Capture the cell that displays the provided text and extract its [X, Y] central coordinate. 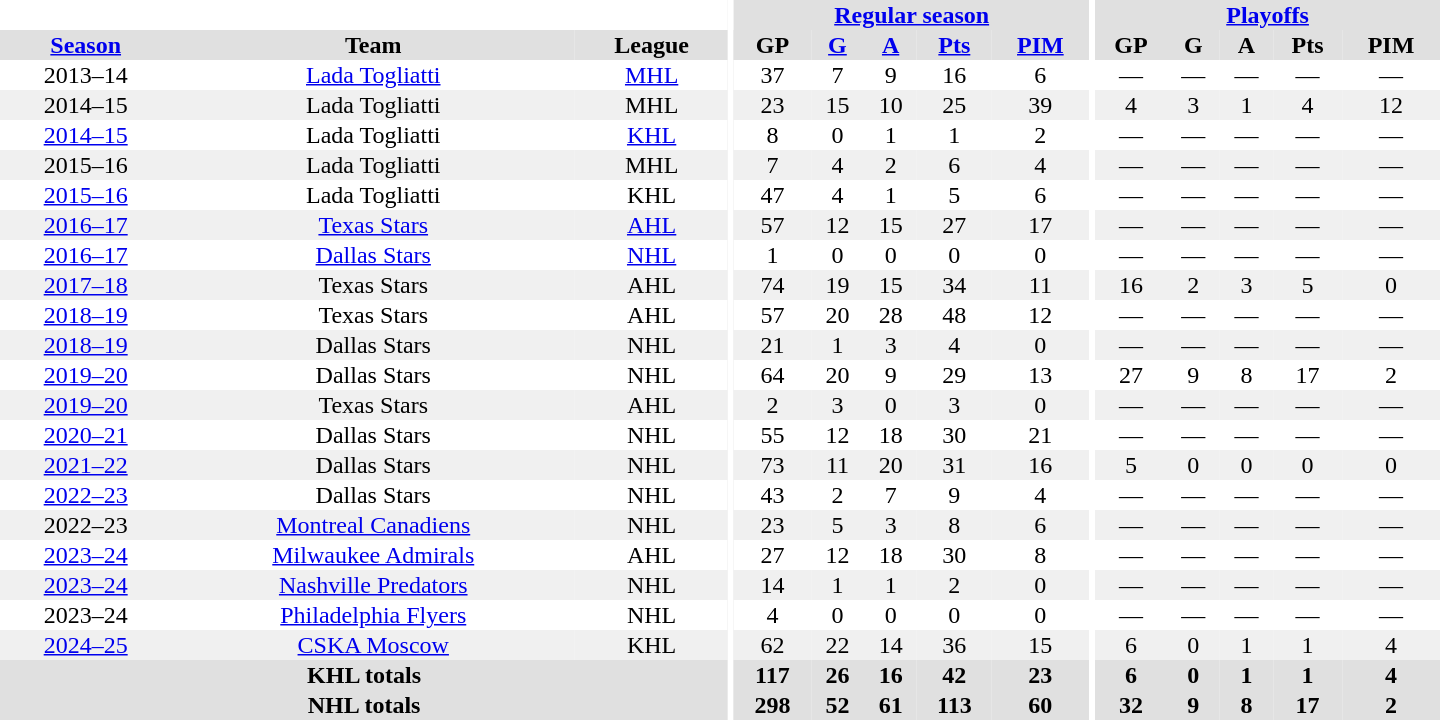
34 [954, 285]
29 [954, 375]
55 [772, 435]
Philadelphia Flyers [373, 615]
26 [838, 675]
Season [86, 45]
298 [772, 705]
31 [954, 465]
32 [1131, 705]
10 [890, 105]
Nashville Predators [373, 585]
Regular season [912, 15]
Montreal Canadiens [373, 525]
39 [1040, 105]
2024–25 [86, 645]
Team [373, 45]
22 [838, 645]
73 [772, 465]
CSKA Moscow [373, 645]
13 [1040, 375]
62 [772, 645]
42 [954, 675]
37 [772, 75]
52 [838, 705]
48 [954, 315]
60 [1040, 705]
117 [772, 675]
2013–14 [86, 75]
KHL totals [364, 675]
19 [838, 285]
47 [772, 195]
113 [954, 705]
Milwaukee Admirals [373, 555]
2017–18 [86, 285]
NHL totals [364, 705]
25 [954, 105]
74 [772, 285]
League [652, 45]
36 [954, 645]
2021–22 [86, 465]
Playoffs [1268, 15]
64 [772, 375]
2020–21 [86, 435]
43 [772, 495]
28 [890, 315]
61 [890, 705]
